Find where the given text appears and provide that cell's center as (x, y) coordinate. 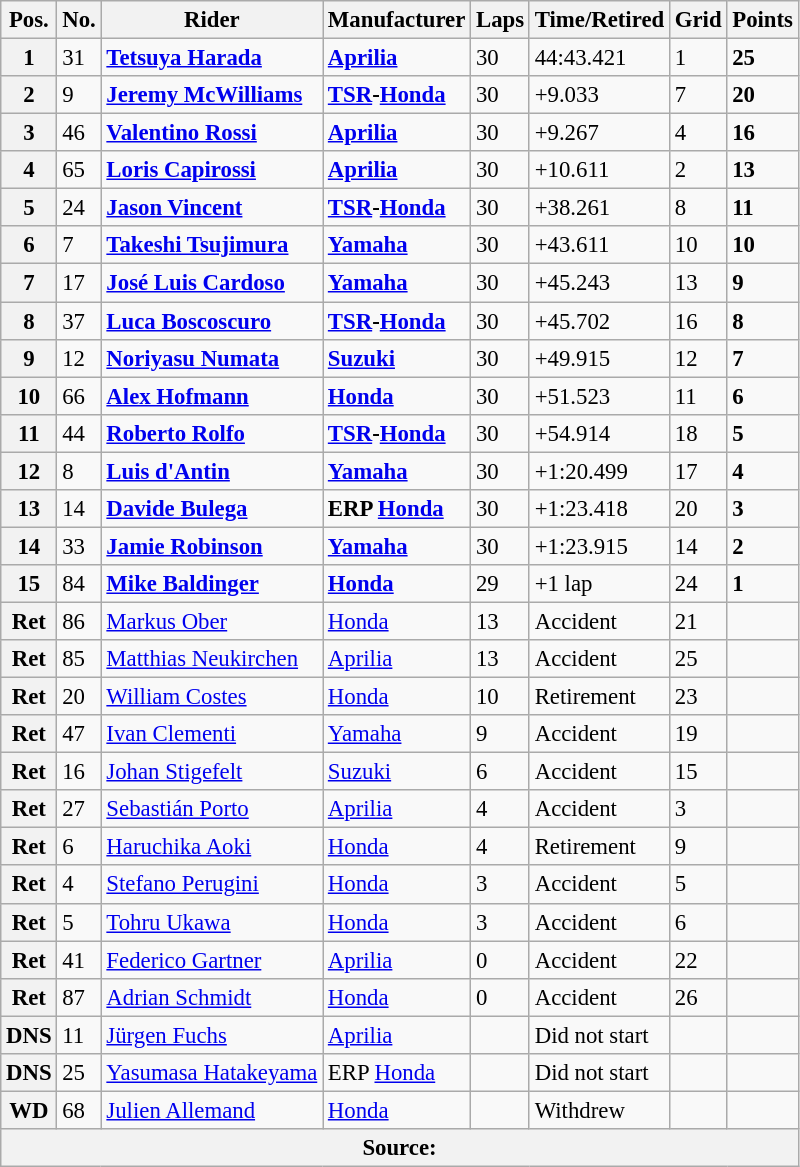
Jeremy McWilliams (212, 95)
Withdrew (599, 1110)
No. (79, 20)
Laps (500, 20)
Roberto Rolfo (212, 433)
+49.915 (599, 358)
33 (79, 546)
Stefano Perugini (212, 885)
26 (698, 997)
+10.611 (599, 170)
Rider (212, 20)
Valentino Rossi (212, 133)
27 (79, 809)
José Luis Cardoso (212, 283)
44:43.421 (599, 58)
44 (79, 433)
19 (698, 734)
Julien Allemand (212, 1110)
Jason Vincent (212, 208)
+51.523 (599, 396)
65 (79, 170)
+45.702 (599, 321)
85 (79, 659)
William Costes (212, 697)
86 (79, 621)
+1 lap (599, 584)
Luis d'Antin (212, 471)
WD (29, 1110)
+9.267 (599, 133)
+43.611 (599, 245)
Markus Ober (212, 621)
+9.033 (599, 95)
Jürgen Fuchs (212, 1035)
Haruchika Aoki (212, 847)
Johan Stigefelt (212, 772)
87 (79, 997)
Yasumasa Hatakeyama (212, 1073)
Grid (698, 20)
41 (79, 960)
Mike Baldinger (212, 584)
Luca Boscoscuro (212, 321)
84 (79, 584)
Davide Bulega (212, 509)
29 (500, 584)
Points (762, 20)
Noriyasu Numata (212, 358)
Loris Capirossi (212, 170)
Ivan Clementi (212, 734)
22 (698, 960)
66 (79, 396)
Adrian Schmidt (212, 997)
+45.243 (599, 283)
Jamie Robinson (212, 546)
Matthias Neukirchen (212, 659)
+1:20.499 (599, 471)
Tetsuya Harada (212, 58)
Alex Hofmann (212, 396)
Tohru Ukawa (212, 922)
47 (79, 734)
18 (698, 433)
31 (79, 58)
Source: (400, 1148)
Sebastián Porto (212, 809)
+38.261 (599, 208)
+1:23.915 (599, 546)
21 (698, 621)
Time/Retired (599, 20)
Pos. (29, 20)
Federico Gartner (212, 960)
Manufacturer (397, 20)
68 (79, 1110)
46 (79, 133)
+54.914 (599, 433)
+1:23.418 (599, 509)
Takeshi Tsujimura (212, 245)
37 (79, 321)
23 (698, 697)
